Pinpoint the cell where the given text exists, returning its [x, y] midpoint coordinate. 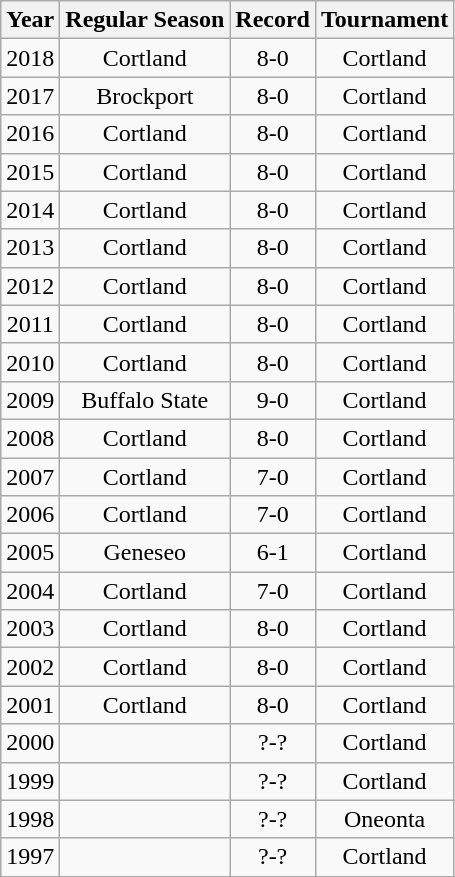
2000 [30, 743]
Regular Season [145, 20]
2007 [30, 477]
Oneonta [384, 819]
Year [30, 20]
2011 [30, 324]
2004 [30, 591]
2012 [30, 286]
9-0 [273, 400]
Tournament [384, 20]
2006 [30, 515]
6-1 [273, 553]
2015 [30, 172]
2005 [30, 553]
2017 [30, 96]
2010 [30, 362]
2018 [30, 58]
2013 [30, 248]
Buffalo State [145, 400]
2003 [30, 629]
1997 [30, 857]
1998 [30, 819]
Geneseo [145, 553]
Record [273, 20]
2016 [30, 134]
2009 [30, 400]
2001 [30, 705]
2014 [30, 210]
2008 [30, 438]
1999 [30, 781]
2002 [30, 667]
Brockport [145, 96]
